From the cell containing the given text, extract its center point as (x, y) coordinate. 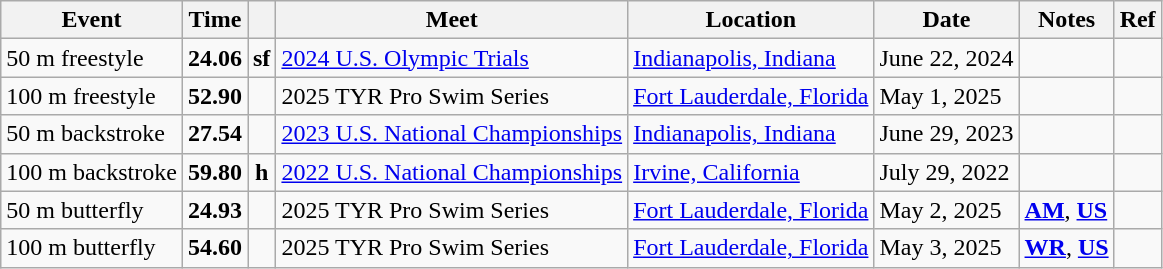
Date (946, 20)
AM, US (1066, 210)
June 29, 2023 (946, 134)
June 22, 2024 (946, 58)
54.60 (214, 248)
WR, US (1066, 248)
Meet (452, 20)
Ref (1138, 20)
52.90 (214, 96)
sf (262, 58)
100 m butterfly (92, 248)
May 3, 2025 (946, 248)
2024 U.S. Olympic Trials (452, 58)
59.80 (214, 172)
24.93 (214, 210)
July 29, 2022 (946, 172)
24.06 (214, 58)
2023 U.S. National Championships (452, 134)
Location (751, 20)
2022 U.S. National Championships (452, 172)
Notes (1066, 20)
50 m butterfly (92, 210)
May 2, 2025 (946, 210)
Time (214, 20)
Event (92, 20)
50 m backstroke (92, 134)
100 m freestyle (92, 96)
Irvine, California (751, 172)
h (262, 172)
May 1, 2025 (946, 96)
27.54 (214, 134)
100 m backstroke (92, 172)
50 m freestyle (92, 58)
